Detect which cell encompasses the target text, then output its [X, Y] center coordinate. 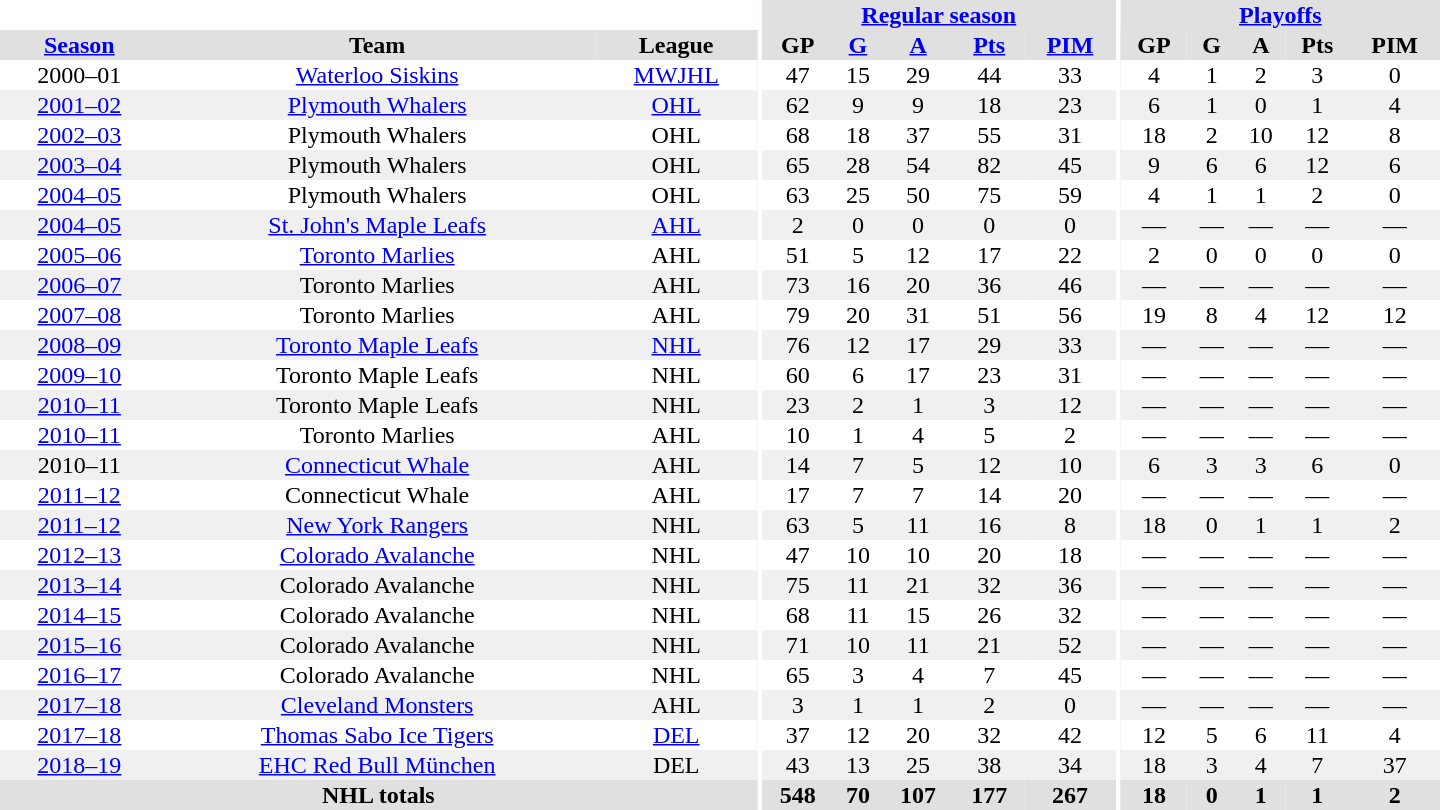
54 [918, 165]
44 [990, 75]
2007–08 [80, 315]
22 [1070, 255]
38 [990, 765]
70 [858, 795]
76 [798, 345]
56 [1070, 315]
62 [798, 105]
52 [1070, 645]
73 [798, 285]
2013–14 [80, 585]
267 [1070, 795]
2003–04 [80, 165]
46 [1070, 285]
548 [798, 795]
2008–09 [80, 345]
2006–07 [80, 285]
MWJHL [676, 75]
New York Rangers [378, 525]
Season [80, 45]
Waterloo Siskins [378, 75]
2009–10 [80, 375]
19 [1154, 315]
NHL totals [378, 795]
Thomas Sabo Ice Tigers [378, 735]
2018–19 [80, 765]
177 [990, 795]
42 [1070, 735]
71 [798, 645]
50 [918, 195]
43 [798, 765]
2000–01 [80, 75]
St. John's Maple Leafs [378, 225]
Cleveland Monsters [378, 705]
2015–16 [80, 645]
2016–17 [80, 675]
2001–02 [80, 105]
Regular season [938, 15]
2005–06 [80, 255]
Team [378, 45]
League [676, 45]
79 [798, 315]
2002–03 [80, 135]
82 [990, 165]
55 [990, 135]
107 [918, 795]
60 [798, 375]
13 [858, 765]
59 [1070, 195]
26 [990, 615]
28 [858, 165]
EHC Red Bull München [378, 765]
Playoffs [1280, 15]
2012–13 [80, 555]
34 [1070, 765]
2014–15 [80, 615]
